For the text-containing cell, return its midpoint in (X, Y) coordinate format. 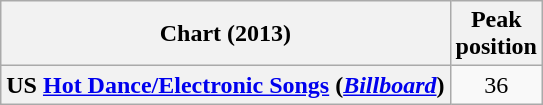
Peakposition (496, 34)
US Hot Dance/Electronic Songs (Billboard) (226, 85)
Chart (2013) (226, 34)
36 (496, 85)
